Provide the (x, y) coordinate of the cell's center where the given text is located.  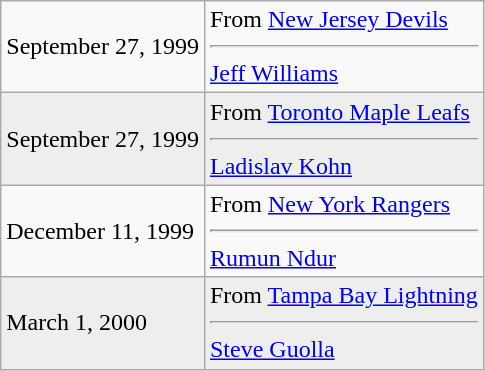
From New Jersey DevilsJeff Williams (344, 47)
From Toronto Maple LeafsLadislav Kohn (344, 139)
December 11, 1999 (103, 231)
From Tampa Bay LightningSteve Guolla (344, 323)
March 1, 2000 (103, 323)
From New York RangersRumun Ndur (344, 231)
